Capture the cell that displays the provided text and extract its (X, Y) central coordinate. 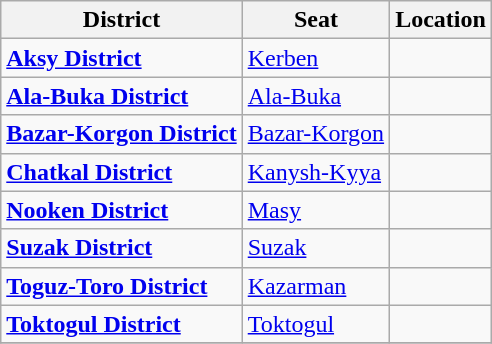
Kanysh-Kyya (316, 172)
Ala-Buka District (122, 96)
District (122, 20)
Ala-Buka (316, 96)
Seat (316, 20)
Kazarman (316, 286)
Masy (316, 210)
Chatkal District (122, 172)
Kerben (316, 58)
Bazar-Korgon District (122, 134)
Toguz-Toro District (122, 286)
Nooken District (122, 210)
Suzak District (122, 248)
Aksy District (122, 58)
Toktogul (316, 324)
Suzak (316, 248)
Toktogul District (122, 324)
Location (441, 20)
Bazar-Korgon (316, 134)
